Extract the [X, Y] coordinate from the center of the cell holding the provided text.  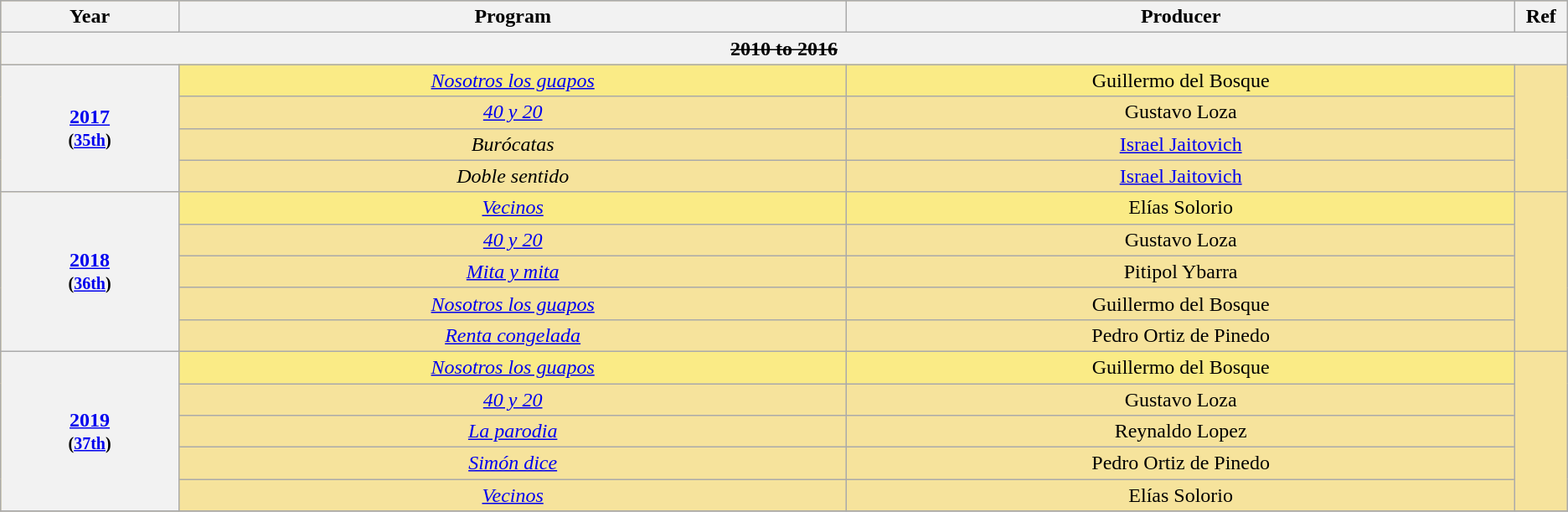
Ref [1541, 17]
Renta congelada [513, 335]
Doble sentido [513, 176]
Burócatas [513, 144]
La parodia [513, 432]
2010 to 2016 [784, 49]
Mita y mita [513, 272]
Year [90, 17]
Simón dice [513, 463]
2018 (36th) [90, 272]
Pitipol Ybarra [1181, 272]
Program [513, 17]
2019 (37th) [90, 431]
Reynaldo Lopez [1181, 432]
2017 (35th) [90, 128]
Producer [1181, 17]
